Determine the (X, Y) coordinate at the center of the cell enclosing the given text.  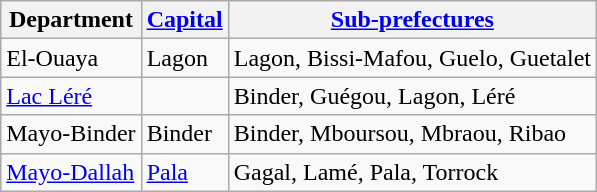
Mayo-Dallah (71, 172)
Binder (184, 134)
Binder, Mboursou, Mbraou, Ribao (412, 134)
El-Ouaya (71, 58)
Lac Léré (71, 96)
Department (71, 20)
Pala (184, 172)
Capital (184, 20)
Lagon (184, 58)
Sub-prefectures (412, 20)
Lagon, Bissi-Mafou, Guelo, Guetalet (412, 58)
Binder, Guégou, Lagon, Léré (412, 96)
Gagal, Lamé, Pala, Torrock (412, 172)
Mayo-Binder (71, 134)
